Identify which cell holds the provided text, then report its [X, Y] central coordinate. 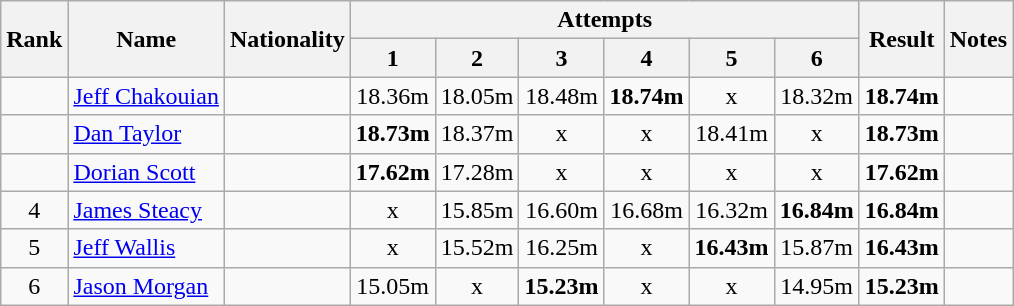
15.05m [392, 286]
14.95m [816, 286]
Rank [34, 39]
16.25m [562, 248]
Dorian Scott [146, 172]
15.52m [477, 248]
18.05m [477, 96]
Jeff Chakouian [146, 96]
Notes [978, 39]
Dan Taylor [146, 134]
15.85m [477, 210]
18.48m [562, 96]
Name [146, 39]
1 [392, 58]
16.68m [646, 210]
Result [902, 39]
16.32m [732, 210]
James Steacy [146, 210]
Jeff Wallis [146, 248]
16.60m [562, 210]
3 [562, 58]
17.28m [477, 172]
Attempts [604, 20]
2 [477, 58]
15.87m [816, 248]
Jason Morgan [146, 286]
18.32m [816, 96]
18.37m [477, 134]
18.36m [392, 96]
Nationality [287, 39]
18.41m [732, 134]
